Return the (X, Y) coordinate for the center point of the cell that contains the specified text.  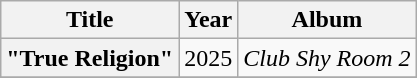
2025 (208, 58)
Club Shy Room 2 (327, 58)
Album (327, 20)
"True Religion" (90, 58)
Year (208, 20)
Title (90, 20)
